Determine the (x, y) coordinate at the center of the cell enclosing the given text.  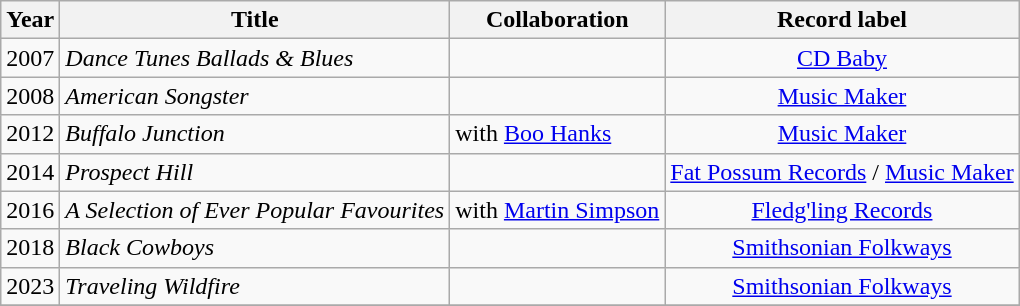
2023 (30, 286)
American Songster (255, 96)
2016 (30, 210)
Record label (842, 20)
2008 (30, 96)
Collaboration (558, 20)
Fat Possum Records / Music Maker (842, 172)
2007 (30, 58)
Prospect Hill (255, 172)
Black Cowboys (255, 248)
Fledg'ling Records (842, 210)
Traveling Wildfire (255, 286)
2014 (30, 172)
with Boo Hanks (558, 134)
Title (255, 20)
Year (30, 20)
2018 (30, 248)
2012 (30, 134)
Buffalo Junction (255, 134)
with Martin Simpson (558, 210)
CD Baby (842, 58)
Dance Tunes Ballads & Blues (255, 58)
A Selection of Ever Popular Favourites (255, 210)
